Locate the cell with the specified text and output its [x, y] center coordinate. 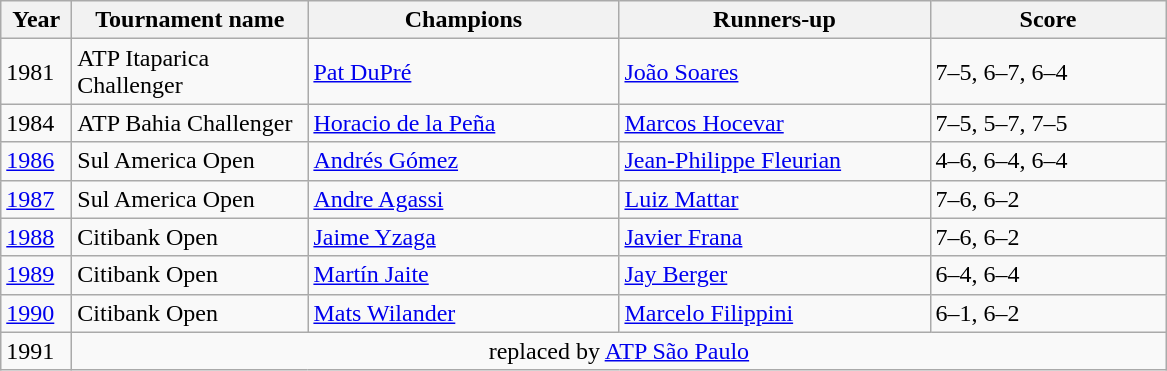
Luiz Mattar [774, 199]
1989 [36, 275]
1984 [36, 123]
7–5, 6–7, 6–4 [1048, 72]
1981 [36, 72]
ATP Bahia Challenger [190, 123]
Year [36, 20]
Jean-Philippe Fleurian [774, 161]
replaced by ATP São Paulo [619, 351]
Horacio de la Peña [464, 123]
Mats Wilander [464, 313]
1986 [36, 161]
Javier Frana [774, 237]
Martín Jaite [464, 275]
6–4, 6–4 [1048, 275]
Runners-up [774, 20]
Champions [464, 20]
Pat DuPré [464, 72]
ATP Itaparica Challenger [190, 72]
Jaime Yzaga [464, 237]
6–1, 6–2 [1048, 313]
1988 [36, 237]
1987 [36, 199]
Andre Agassi [464, 199]
João Soares [774, 72]
Jay Berger [774, 275]
1990 [36, 313]
Tournament name [190, 20]
Marcos Hocevar [774, 123]
4–6, 6–4, 6–4 [1048, 161]
1991 [36, 351]
Score [1048, 20]
Marcelo Filippini [774, 313]
Andrés Gómez [464, 161]
7–5, 5–7, 7–5 [1048, 123]
